Find where the given text appears and provide that cell's center as (x, y) coordinate. 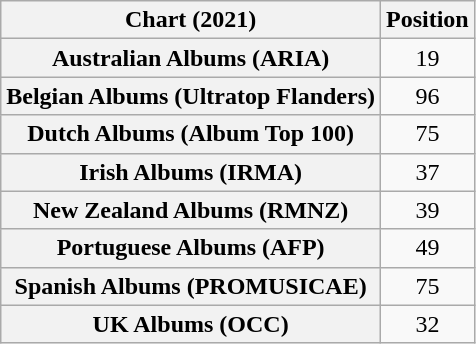
Spanish Albums (PROMUSICAE) (191, 286)
Australian Albums (ARIA) (191, 58)
39 (428, 210)
96 (428, 96)
19 (428, 58)
32 (428, 324)
Portuguese Albums (AFP) (191, 248)
Chart (2021) (191, 20)
Dutch Albums (Album Top 100) (191, 134)
Position (428, 20)
Irish Albums (IRMA) (191, 172)
49 (428, 248)
Belgian Albums (Ultratop Flanders) (191, 96)
37 (428, 172)
New Zealand Albums (RMNZ) (191, 210)
UK Albums (OCC) (191, 324)
